Capture the cell that displays the provided text and extract its (x, y) central coordinate. 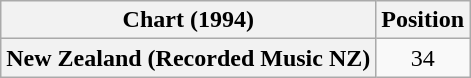
34 (423, 58)
New Zealand (Recorded Music NZ) (188, 58)
Chart (1994) (188, 20)
Position (423, 20)
